Pinpoint the cell where the given text exists, returning its (x, y) midpoint coordinate. 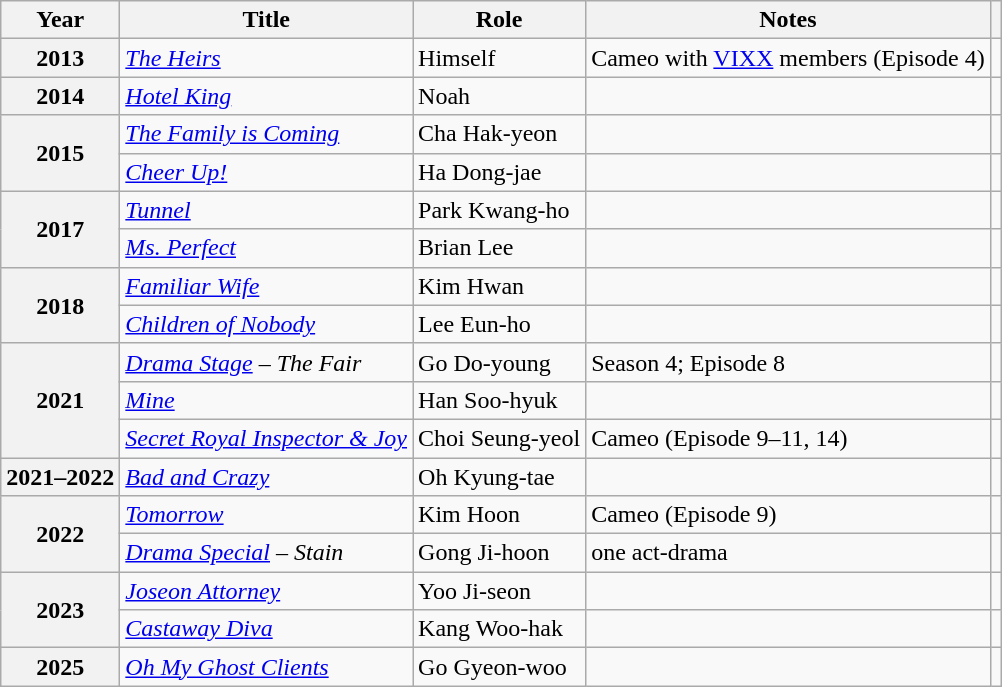
2017 (60, 229)
2015 (60, 153)
Noah (500, 96)
Gong Ji-hoon (500, 553)
Familiar Wife (266, 286)
Cheer Up! (266, 172)
2014 (60, 96)
Cameo (Episode 9) (788, 515)
Title (266, 20)
2021–2022 (60, 477)
Go Gyeon-woo (500, 667)
Tunnel (266, 210)
Go Do-young (500, 362)
Hotel King (266, 96)
2022 (60, 534)
Drama Special – Stain (266, 553)
2013 (60, 58)
Ha Dong-jae (500, 172)
Brian Lee (500, 248)
Oh My Ghost Clients (266, 667)
Bad and Crazy (266, 477)
2018 (60, 305)
The Family is Coming (266, 134)
Kang Woo-hak (500, 629)
Season 4; Episode 8 (788, 362)
Cha Hak-yeon (500, 134)
2021 (60, 400)
Oh Kyung-tae (500, 477)
Drama Stage – The Fair (266, 362)
Choi Seung-yeol (500, 438)
Lee Eun-ho (500, 324)
Tomorrow (266, 515)
2025 (60, 667)
Children of Nobody (266, 324)
Castaway Diva (266, 629)
Secret Royal Inspector & Joy (266, 438)
2023 (60, 610)
Cameo (Episode 9–11, 14) (788, 438)
Park Kwang-ho (500, 210)
The Heirs (266, 58)
Himself (500, 58)
Kim Hoon (500, 515)
Ms. Perfect (266, 248)
Han Soo-hyuk (500, 400)
Yoo Ji-seon (500, 591)
Notes (788, 20)
Role (500, 20)
Year (60, 20)
one act-drama (788, 553)
Cameo with VIXX members (Episode 4) (788, 58)
Mine (266, 400)
Joseon Attorney (266, 591)
Kim Hwan (500, 286)
